Capture the cell that displays the provided text and extract its (X, Y) central coordinate. 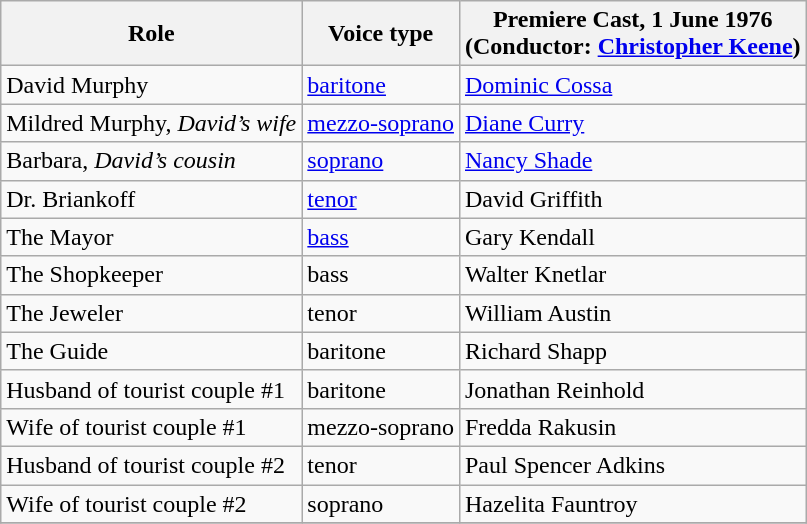
Husband of tourist couple #1 (152, 389)
Walter Knetlar (632, 275)
David Murphy (152, 85)
Mildred Murphy, David’s wife (152, 123)
Fredda Rakusin (632, 427)
Paul Spencer Adkins (632, 465)
Barbara, David’s cousin (152, 161)
The Jeweler (152, 313)
Voice type (381, 34)
Premiere Cast, 1 June 1976 (Conductor: Christopher Keene) (632, 34)
William Austin (632, 313)
Gary Kendall (632, 237)
David Griffith (632, 199)
Hazelita Fauntroy (632, 503)
Diane Curry (632, 123)
Wife of tourist couple #1 (152, 427)
Richard Shapp (632, 351)
Role (152, 34)
Wife of tourist couple #2 (152, 503)
Jonathan Reinhold (632, 389)
Husband of tourist couple #2 (152, 465)
Nancy Shade (632, 161)
The Shopkeeper (152, 275)
Dominic Cossa (632, 85)
The Guide (152, 351)
The Mayor (152, 237)
Dr. Briankoff (152, 199)
